Identify which cell holds the provided text, then report its [x, y] central coordinate. 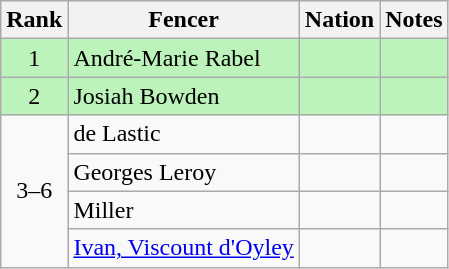
Rank [34, 20]
2 [34, 96]
Fencer [184, 20]
Ivan, Viscount d'Oyley [184, 248]
1 [34, 58]
André-Marie Rabel [184, 58]
Notes [414, 20]
Josiah Bowden [184, 96]
de Lastic [184, 134]
Miller [184, 210]
Georges Leroy [184, 172]
Nation [339, 20]
3–6 [34, 191]
